Pinpoint the cell where the given text exists, returning its (X, Y) midpoint coordinate. 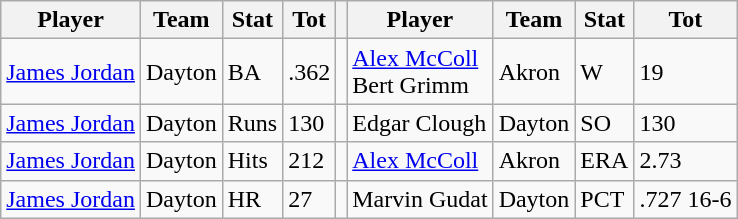
PCT (604, 199)
19 (686, 72)
Marvin Gudat (420, 199)
.362 (310, 72)
Runs (252, 123)
W (604, 72)
Alex McColl (420, 161)
SO (604, 123)
Hits (252, 161)
ERA (604, 161)
27 (310, 199)
212 (310, 161)
Edgar Clough (420, 123)
BA (252, 72)
2.73 (686, 161)
Alex McCollBert Grimm (420, 72)
HR (252, 199)
.727 16-6 (686, 199)
